Detect which cell encompasses the target text, then output its [X, Y] center coordinate. 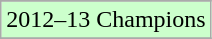
2012–13 Champions [106, 20]
